Output the [x, y] coordinate of the center of the cell containing the given text.  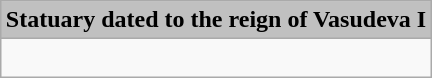
Statuary dated to the reign of Vasudeva I [216, 20]
